Detect which cell encompasses the target text, then output its (x, y) center coordinate. 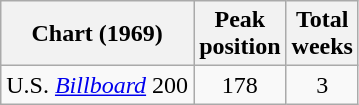
178 (240, 85)
Chart (1969) (98, 34)
Peakposition (240, 34)
3 (322, 85)
Totalweeks (322, 34)
U.S. Billboard 200 (98, 85)
